Return [X, Y] of the center of cell containing provided text 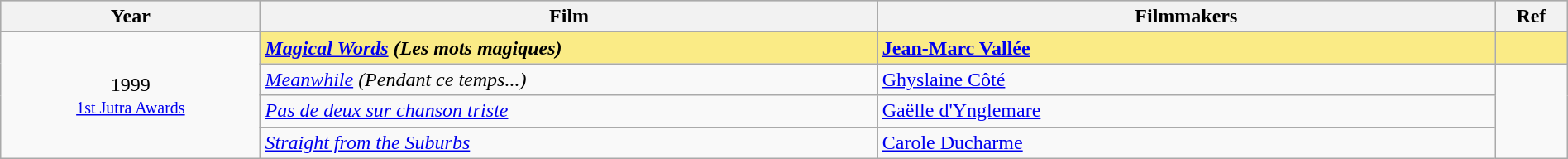
Filmmakers [1186, 17]
Ref [1532, 17]
Carole Ducharme [1186, 142]
Magical Words (Les mots magiques) [569, 48]
Ghyslaine Côté [1186, 79]
Gaëlle d'Ynglemare [1186, 111]
1999 1st Jutra Awards [131, 95]
Straight from the Suburbs [569, 142]
Jean-Marc Vallée [1186, 48]
Pas de deux sur chanson triste [569, 111]
Meanwhile (Pendant ce temps...) [569, 79]
Film [569, 17]
Year [131, 17]
